Capture the cell that displays the provided text and extract its (X, Y) central coordinate. 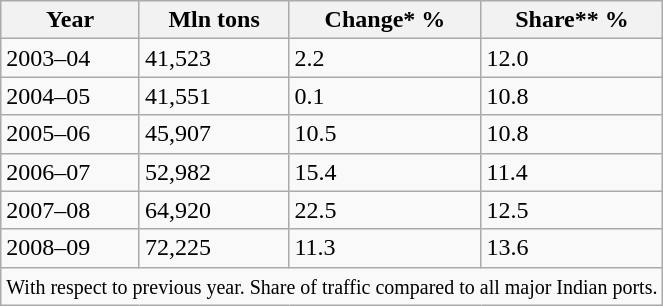
22.5 (385, 210)
2008–09 (70, 248)
With respect to previous year. Share of traffic compared to all major Indian ports. (332, 286)
12.0 (572, 58)
Year (70, 20)
64,920 (214, 210)
45,907 (214, 134)
41,523 (214, 58)
2.2 (385, 58)
2004–05 (70, 96)
12.5 (572, 210)
52,982 (214, 172)
13.6 (572, 248)
11.3 (385, 248)
0.1 (385, 96)
2005–06 (70, 134)
2003–04 (70, 58)
15.4 (385, 172)
2006–07 (70, 172)
72,225 (214, 248)
11.4 (572, 172)
Change* % (385, 20)
10.5 (385, 134)
41,551 (214, 96)
2007–08 (70, 210)
Share** % (572, 20)
Mln tons (214, 20)
